Return [x, y] of the center of cell containing provided text 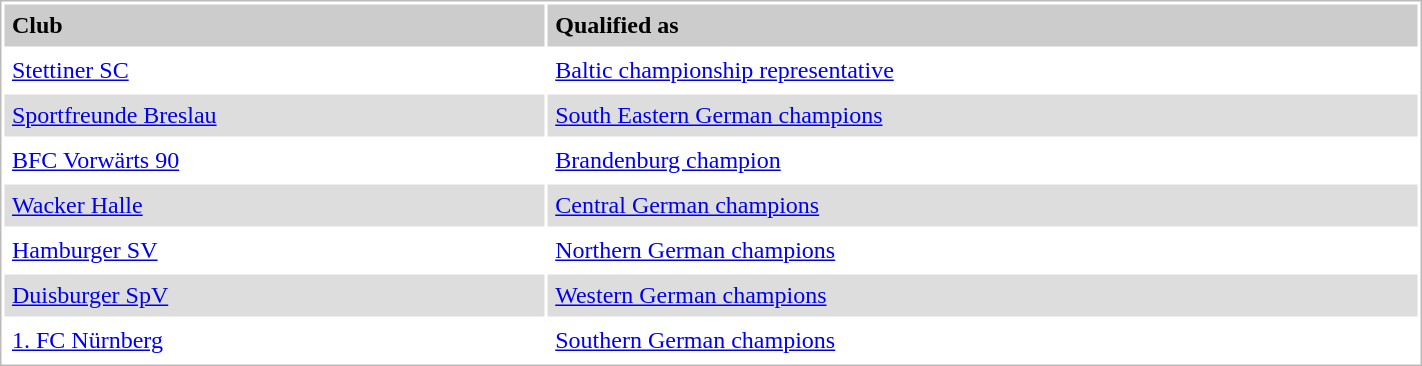
Wacker Halle [274, 205]
Hamburger SV [274, 251]
South Eastern German champions [983, 115]
Central German champions [983, 205]
Duisburger SpV [274, 295]
Northern German champions [983, 251]
Sportfreunde Breslau [274, 115]
Qualified as [983, 25]
BFC Vorwärts 90 [274, 161]
Brandenburg champion [983, 161]
Stettiner SC [274, 71]
Baltic championship representative [983, 71]
Southern German champions [983, 341]
Western German champions [983, 295]
1. FC Nürnberg [274, 341]
Club [274, 25]
